Detect which cell encompasses the target text, then output its (x, y) center coordinate. 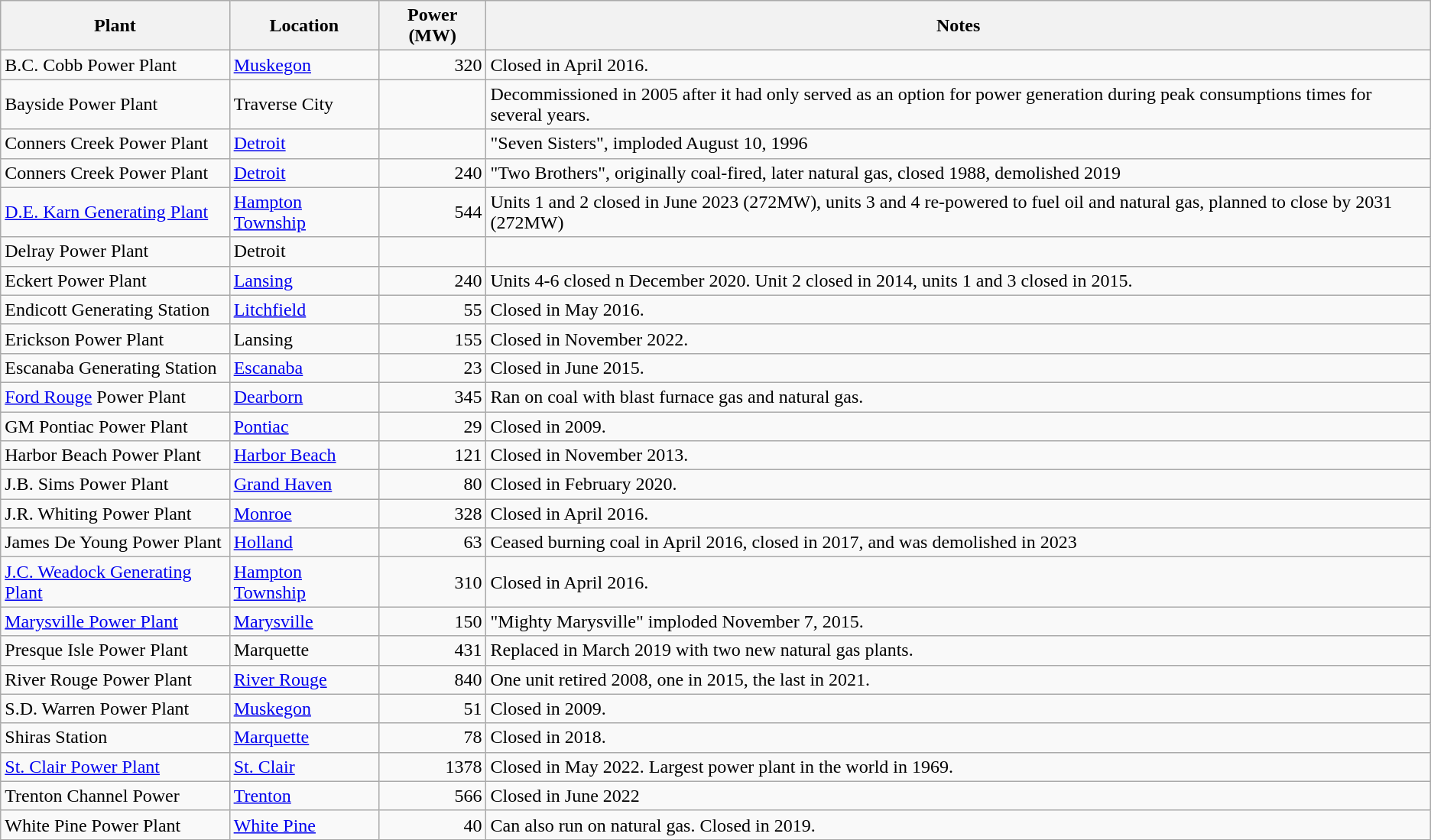
Holland (304, 543)
Marysville (304, 621)
78 (433, 738)
Plant (115, 26)
Closed in February 2020. (959, 485)
One unit retired 2008, one in 2015, the last in 2021. (959, 679)
Trenton Channel Power (115, 796)
Monroe (304, 514)
23 (433, 368)
Units 4-6 closed n December 2020. Unit 2 closed in 2014, units 1 and 3 closed in 2015. (959, 281)
121 (433, 456)
Delray Power Plant (115, 251)
D.E. Karn Generating Plant (115, 212)
Escanaba Generating Station (115, 368)
55 (433, 310)
Shiras Station (115, 738)
840 (433, 679)
Litchfield (304, 310)
Decommissioned in 2005 after it had only served as an option for power generation during peak consumptions times for several years. (959, 104)
566 (433, 796)
150 (433, 621)
Units 1 and 2 closed in June 2023 (272MW), units 3 and 4 re-powered to fuel oil and natural gas, planned to close by 2031 (272MW) (959, 212)
White Pine Power Plant (115, 825)
Trenton (304, 796)
St. Clair Power Plant (115, 767)
Harbor Beach Power Plant (115, 456)
Ran on coal with blast furnace gas and natural gas. (959, 397)
St. Clair (304, 767)
345 (433, 397)
"Seven Sisters", imploded August 10, 1996 (959, 144)
Bayside Power Plant (115, 104)
James De Young Power Plant (115, 543)
Harbor Beach (304, 456)
Replaced in March 2019 with two new natural gas plants. (959, 650)
White Pine (304, 825)
Closed in November 2013. (959, 456)
Dearborn (304, 397)
63 (433, 543)
Pontiac (304, 426)
Closed in November 2022. (959, 339)
Grand Haven (304, 485)
Marysville Power Plant (115, 621)
J.C. Weadock Generating Plant (115, 582)
Ford Rouge Power Plant (115, 397)
320 (433, 65)
431 (433, 650)
80 (433, 485)
"Mighty Marysville" imploded November 7, 2015. (959, 621)
Closed in June 2015. (959, 368)
S.D. Warren Power Plant (115, 709)
155 (433, 339)
River Rouge Power Plant (115, 679)
51 (433, 709)
Erickson Power Plant (115, 339)
Presque Isle Power Plant (115, 650)
Ceased burning coal in April 2016, closed in 2017, and was demolished in 2023 (959, 543)
310 (433, 582)
29 (433, 426)
GM Pontiac Power Plant (115, 426)
Location (304, 26)
328 (433, 514)
Power (MW) (433, 26)
Endicott Generating Station (115, 310)
Can also run on natural gas. Closed in 2019. (959, 825)
B.C. Cobb Power Plant (115, 65)
1378 (433, 767)
40 (433, 825)
Escanaba (304, 368)
Eckert Power Plant (115, 281)
Closed in May 2016. (959, 310)
544 (433, 212)
River Rouge (304, 679)
Closed in June 2022 (959, 796)
Traverse City (304, 104)
Closed in 2018. (959, 738)
J.R. Whiting Power Plant (115, 514)
J.B. Sims Power Plant (115, 485)
Closed in May 2022. Largest power plant in the world in 1969. (959, 767)
"Two Brothers", originally coal-fired, later natural gas, closed 1988, demolished 2019 (959, 173)
Notes (959, 26)
